Return the [X, Y] coordinate for the center point of the cell that contains the specified text.  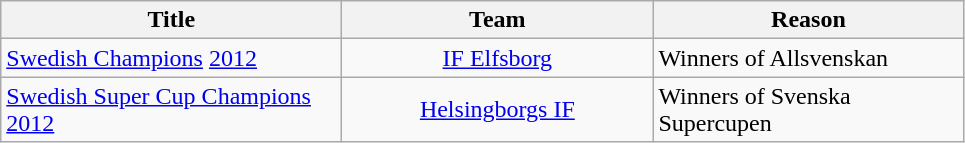
Helsingborgs IF [498, 110]
Winners of Allsvenskan [808, 58]
Swedish Champions 2012 [172, 58]
Title [172, 20]
Team [498, 20]
Swedish Super Cup Champions 2012 [172, 110]
Reason [808, 20]
IF Elfsborg [498, 58]
Winners of Svenska Supercupen [808, 110]
